Determine the [x, y] coordinate at the center of the cell enclosing the given text.  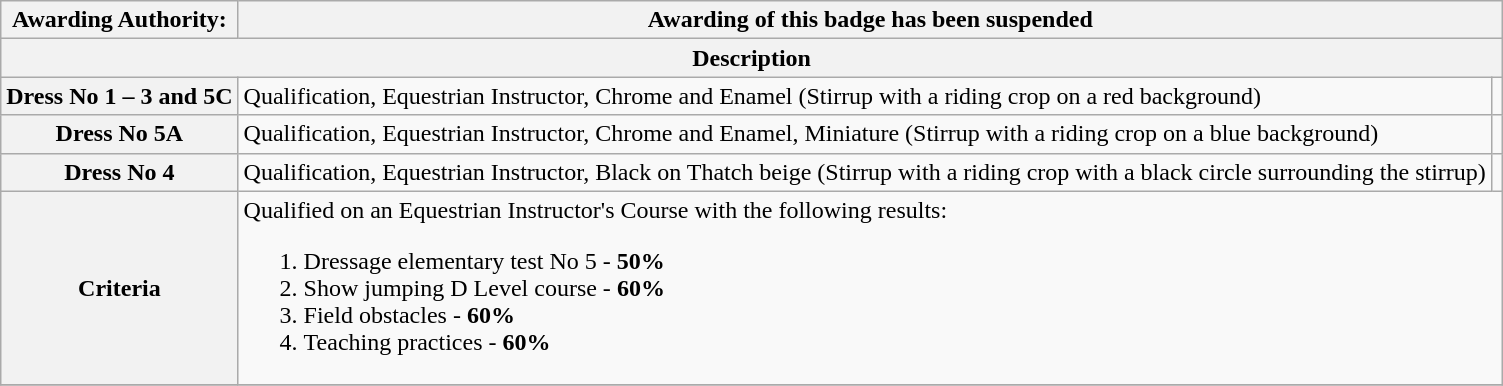
Qualification, Equestrian Instructor, Black on Thatch beige (Stirrup with a riding crop with a black circle surrounding the stirrup) [864, 172]
Description [752, 58]
Criteria [120, 288]
Dress No 1 – 3 and 5C [120, 96]
Qualification, Equestrian Instructor, Chrome and Enamel (Stirrup with a riding crop on a red background) [864, 96]
Awarding Authority: [120, 20]
Qualification, Equestrian Instructor, Chrome and Enamel, Miniature (Stirrup with a riding crop on a blue background) [864, 134]
Dress No 4 [120, 172]
Dress No 5A [120, 134]
Awarding of this badge has been suspended [870, 20]
